Return the (x, y) coordinate for the center point of the cell that contains the specified text.  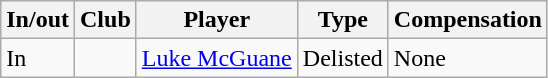
Delisted (342, 58)
In/out (38, 20)
Club (106, 20)
Compensation (468, 20)
Type (342, 20)
None (468, 58)
Player (216, 20)
In (38, 58)
Luke McGuane (216, 58)
